For the text-containing cell, return its midpoint in (X, Y) coordinate format. 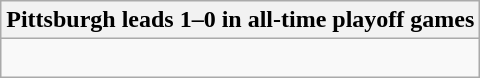
Pittsburgh leads 1–0 in all-time playoff games (240, 20)
